Determine the [X, Y] coordinate at the center of the cell enclosing the given text.  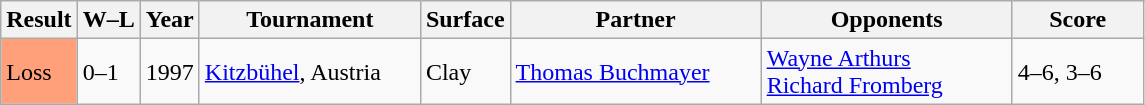
Kitzbühel, Austria [310, 72]
Surface [465, 20]
Year [170, 20]
W–L [108, 20]
Opponents [886, 20]
Loss [39, 72]
0–1 [108, 72]
Partner [636, 20]
Wayne Arthurs Richard Fromberg [886, 72]
Score [1078, 20]
1997 [170, 72]
Tournament [310, 20]
4–6, 3–6 [1078, 72]
Clay [465, 72]
Result [39, 20]
Thomas Buchmayer [636, 72]
